Return the (X, Y) coordinate for the center point of the cell that contains the specified text.  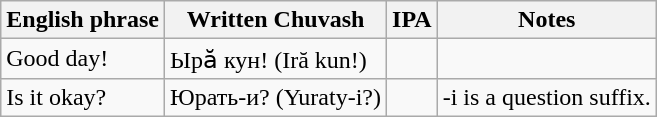
Ырӑ кун! (Iră kun!) (276, 59)
English phrase (83, 20)
IPA (412, 20)
Notes (546, 20)
-i is a question suffix. (546, 97)
Юрать-и? (Yuraty-i?) (276, 97)
Written Chuvash (276, 20)
Is it okay? (83, 97)
Good day! (83, 59)
